Determine the (x, y) coordinate at the center of the cell enclosing the given text.  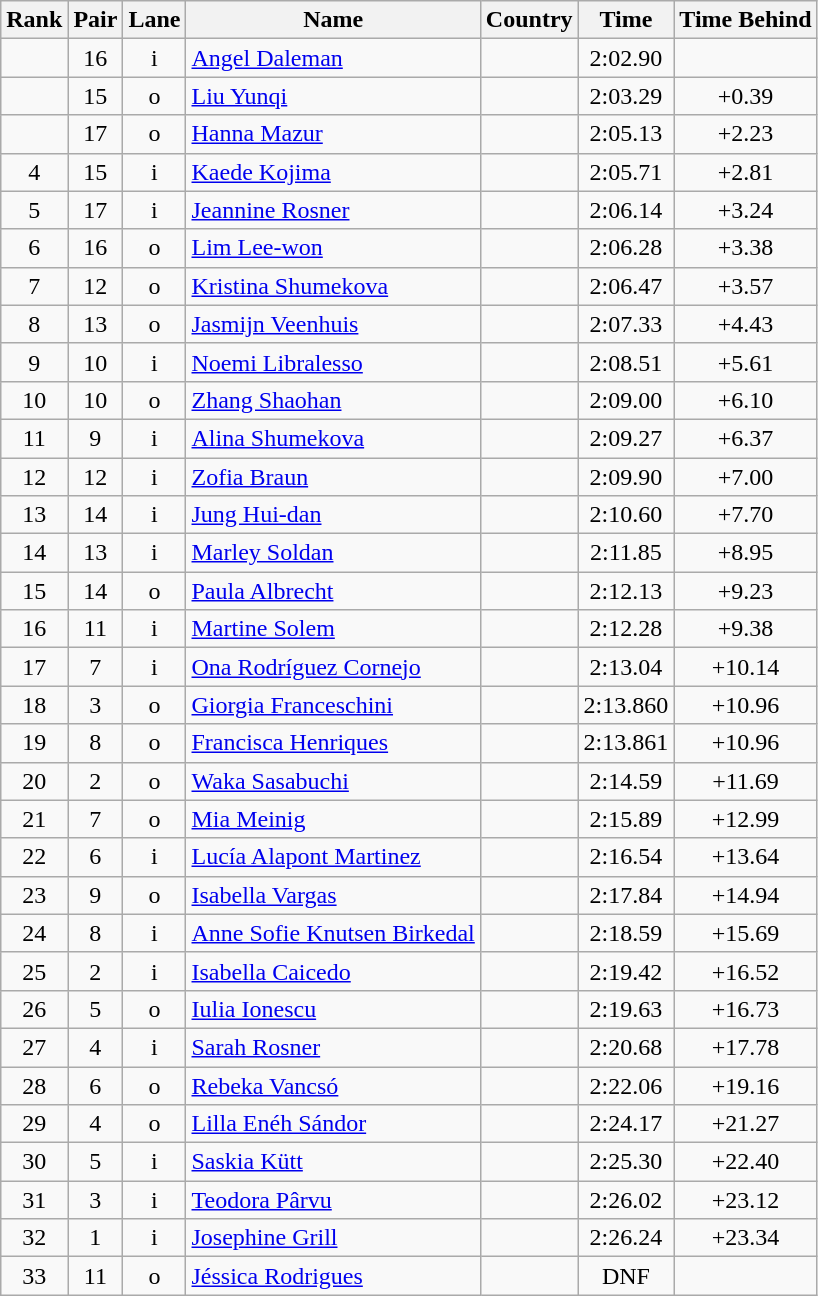
2:24.17 (626, 1124)
2:10.60 (626, 515)
2:15.89 (626, 819)
21 (34, 819)
+3.38 (746, 248)
+7.70 (746, 515)
2:19.63 (626, 1009)
+10.14 (746, 667)
Noemi Libralesso (333, 362)
2:26.24 (626, 1238)
2:13.860 (626, 705)
2:12.13 (626, 591)
2:11.85 (626, 553)
Alina Shumekova (333, 438)
Paula Albrecht (333, 591)
2:02.90 (626, 58)
+6.10 (746, 400)
Josephine Grill (333, 1238)
+8.95 (746, 553)
+15.69 (746, 933)
Isabella Caicedo (333, 971)
Jeannine Rosner (333, 210)
22 (34, 857)
23 (34, 895)
2:09.00 (626, 400)
18 (34, 705)
+22.40 (746, 1162)
+2.81 (746, 172)
Anne Sofie Knutsen Birkedal (333, 933)
Time (626, 20)
2:26.02 (626, 1200)
2:14.59 (626, 781)
2:07.33 (626, 324)
Jéssica Rodrigues (333, 1276)
+16.73 (746, 1009)
+11.69 (746, 781)
26 (34, 1009)
2:08.51 (626, 362)
2:12.28 (626, 629)
20 (34, 781)
Isabella Vargas (333, 895)
+3.57 (746, 286)
+13.64 (746, 857)
2:03.29 (626, 96)
28 (34, 1085)
2:13.861 (626, 743)
2:22.06 (626, 1085)
Waka Sasabuchi (333, 781)
Angel Daleman (333, 58)
Lilla Enéh Sándor (333, 1124)
Zofia Braun (333, 477)
Pair (96, 20)
+9.23 (746, 591)
DNF (626, 1276)
2:13.04 (626, 667)
2:20.68 (626, 1047)
+16.52 (746, 971)
2:05.71 (626, 172)
Lim Lee-won (333, 248)
Sarah Rosner (333, 1047)
+3.24 (746, 210)
+14.94 (746, 895)
+9.38 (746, 629)
Name (333, 20)
Ona Rodríguez Cornejo (333, 667)
Teodora Pârvu (333, 1200)
Jung Hui-dan (333, 515)
Rank (34, 20)
+17.78 (746, 1047)
Francisca Henriques (333, 743)
24 (34, 933)
31 (34, 1200)
Mia Meinig (333, 819)
+21.27 (746, 1124)
2:06.14 (626, 210)
+0.39 (746, 96)
2:18.59 (626, 933)
2:06.47 (626, 286)
Kaede Kojima (333, 172)
30 (34, 1162)
2:09.90 (626, 477)
+23.34 (746, 1238)
+2.23 (746, 134)
2:09.27 (626, 438)
27 (34, 1047)
+4.43 (746, 324)
2:25.30 (626, 1162)
+12.99 (746, 819)
Saskia Kütt (333, 1162)
1 (96, 1238)
33 (34, 1276)
32 (34, 1238)
Iulia Ionescu (333, 1009)
19 (34, 743)
Martine Solem (333, 629)
+7.00 (746, 477)
Hanna Mazur (333, 134)
25 (34, 971)
Giorgia Franceschini (333, 705)
29 (34, 1124)
Marley Soldan (333, 553)
Lucía Alapont Martinez (333, 857)
2:19.42 (626, 971)
Jasmijn Veenhuis (333, 324)
+23.12 (746, 1200)
Rebeka Vancsó (333, 1085)
+6.37 (746, 438)
Kristina Shumekova (333, 286)
2:05.13 (626, 134)
+5.61 (746, 362)
2:17.84 (626, 895)
Zhang Shaohan (333, 400)
2:06.28 (626, 248)
2:16.54 (626, 857)
Lane (154, 20)
Liu Yunqi (333, 96)
+19.16 (746, 1085)
Time Behind (746, 20)
Country (529, 20)
